Scan for the cell matching the given text and deliver its [X, Y] coordinate at center. 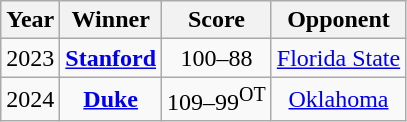
2024 [30, 100]
Duke [111, 100]
Stanford [111, 58]
Year [30, 20]
100–88 [217, 58]
Winner [111, 20]
Florida State [338, 58]
2023 [30, 58]
Score [217, 20]
109–99OT [217, 100]
Opponent [338, 20]
Oklahoma [338, 100]
